Detect which cell encompasses the target text, then output its [x, y] center coordinate. 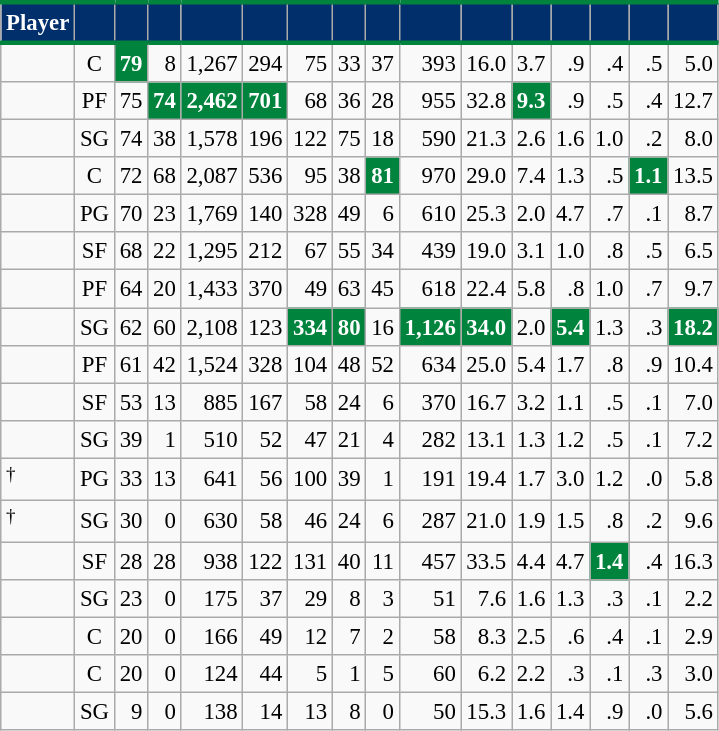
1,578 [212, 139]
9.7 [693, 289]
4.4 [532, 561]
167 [266, 402]
12.7 [693, 101]
287 [430, 521]
1,769 [212, 214]
48 [348, 364]
40 [348, 561]
81 [382, 176]
11 [382, 561]
.6 [570, 637]
6.2 [486, 674]
29.0 [486, 176]
1,126 [430, 327]
50 [430, 712]
100 [310, 479]
7.6 [486, 599]
3 [382, 599]
6.5 [693, 251]
457 [430, 561]
25.3 [486, 214]
1.5 [570, 521]
13.1 [486, 439]
36 [348, 101]
104 [310, 364]
70 [130, 214]
8.7 [693, 214]
634 [430, 364]
3.1 [532, 251]
12 [310, 637]
970 [430, 176]
46 [310, 521]
123 [266, 327]
44 [266, 674]
16.0 [486, 62]
34 [382, 251]
2,108 [212, 327]
64 [130, 289]
62 [130, 327]
19.0 [486, 251]
10.4 [693, 364]
45 [382, 289]
Player [38, 22]
21 [348, 439]
334 [310, 327]
885 [212, 402]
32.8 [486, 101]
618 [430, 289]
53 [130, 402]
393 [430, 62]
18.2 [693, 327]
95 [310, 176]
294 [266, 62]
641 [212, 479]
166 [212, 637]
30 [130, 521]
2.5 [532, 637]
8.0 [693, 139]
33.5 [486, 561]
34.0 [486, 327]
25.0 [486, 364]
29 [310, 599]
21.0 [486, 521]
16 [382, 327]
5.0 [693, 62]
4 [382, 439]
61 [130, 364]
212 [266, 251]
140 [266, 214]
439 [430, 251]
2,462 [212, 101]
16.3 [693, 561]
22.4 [486, 289]
3.2 [532, 402]
196 [266, 139]
610 [430, 214]
1.9 [532, 521]
131 [310, 561]
7 [348, 637]
7.4 [532, 176]
1,267 [212, 62]
938 [212, 561]
3.7 [532, 62]
15.3 [486, 712]
7.2 [693, 439]
590 [430, 139]
72 [130, 176]
5.6 [693, 712]
8.3 [486, 637]
282 [430, 439]
2.6 [532, 139]
1,295 [212, 251]
1,524 [212, 364]
175 [212, 599]
18 [382, 139]
67 [310, 251]
22 [164, 251]
2 [382, 637]
138 [212, 712]
16.7 [486, 402]
56 [266, 479]
79 [130, 62]
9.3 [532, 101]
14 [266, 712]
955 [430, 101]
701 [266, 101]
19.4 [486, 479]
124 [212, 674]
9 [130, 712]
2,087 [212, 176]
55 [348, 251]
42 [164, 364]
80 [348, 327]
63 [348, 289]
630 [212, 521]
7.0 [693, 402]
47 [310, 439]
510 [212, 439]
536 [266, 176]
13.5 [693, 176]
51 [430, 599]
21.3 [486, 139]
191 [430, 479]
1,433 [212, 289]
9.6 [693, 521]
2.9 [693, 637]
